For the text-containing cell, return its midpoint in [x, y] coordinate format. 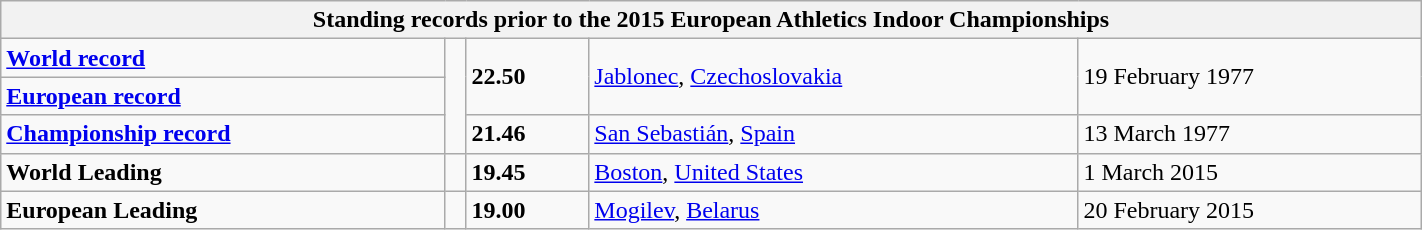
European record [223, 96]
19.45 [528, 172]
Boston, United States [834, 172]
Championship record [223, 134]
World Leading [223, 172]
World record [223, 58]
20 February 2015 [1250, 210]
European Leading [223, 210]
Jablonec, Czechoslovakia [834, 77]
San Sebastián, Spain [834, 134]
Standing records prior to the 2015 European Athletics Indoor Championships [711, 20]
19 February 1977 [1250, 77]
22.50 [528, 77]
13 March 1977 [1250, 134]
21.46 [528, 134]
Mogilev, Belarus [834, 210]
1 March 2015 [1250, 172]
19.00 [528, 210]
